Capture the cell that displays the provided text and extract its [x, y] central coordinate. 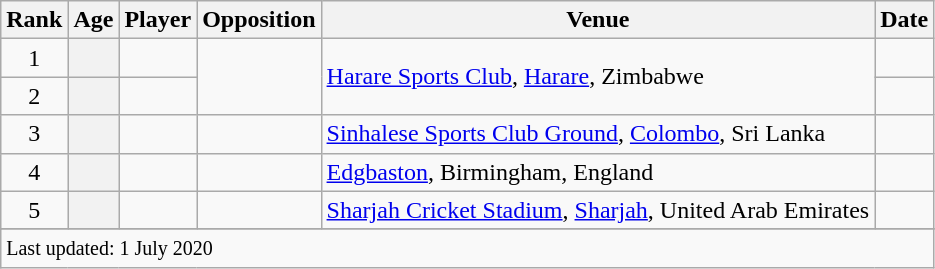
1 [34, 58]
Harare Sports Club, Harare, Zimbabwe [598, 77]
3 [34, 134]
Sharjah Cricket Stadium, Sharjah, United Arab Emirates [598, 210]
2 [34, 96]
4 [34, 172]
Venue [598, 20]
Age [94, 20]
Opposition [259, 20]
5 [34, 210]
Date [904, 20]
Rank [34, 20]
Last updated: 1 July 2020 [468, 248]
Edgbaston, Birmingham, England [598, 172]
Player [158, 20]
Sinhalese Sports Club Ground, Colombo, Sri Lanka [598, 134]
